Provide the [X, Y] coordinate of the cell's center where the given text is located.  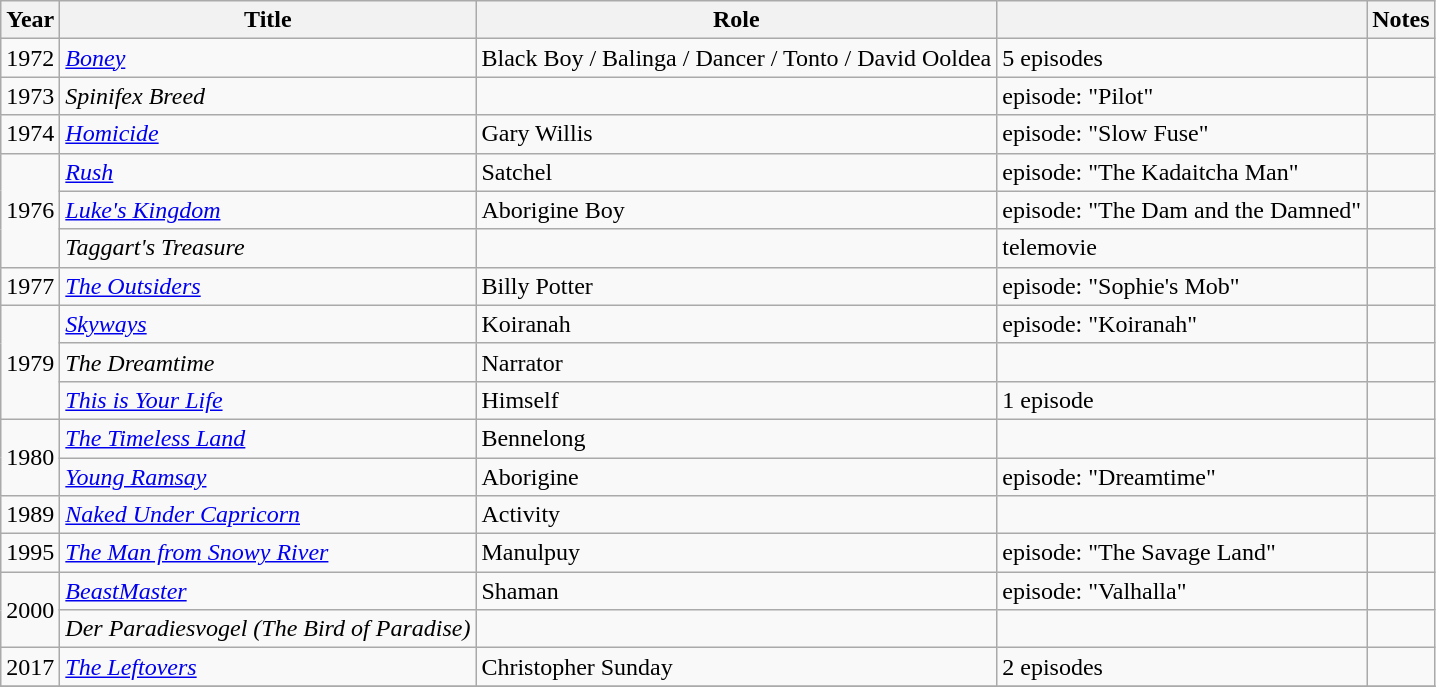
The Outsiders [268, 286]
Christopher Sunday [736, 667]
Satchel [736, 172]
2 episodes [1182, 667]
1974 [30, 134]
5 episodes [1182, 58]
1972 [30, 58]
Activity [736, 515]
Narrator [736, 362]
Aborigine Boy [736, 210]
This is Your Life [268, 400]
1995 [30, 553]
The Dreamtime [268, 362]
episode: "Valhalla" [1182, 591]
Role [736, 20]
1977 [30, 286]
Taggart's Treasure [268, 248]
1973 [30, 96]
Aborigine [736, 477]
Luke's Kingdom [268, 210]
Der Paradiesvogel (The Bird of Paradise) [268, 629]
1 episode [1182, 400]
Year [30, 20]
Skyways [268, 324]
2000 [30, 610]
Naked Under Capricorn [268, 515]
2017 [30, 667]
Boney [268, 58]
Young Ramsay [268, 477]
Black Boy / Balinga / Dancer / Tonto / David Ooldea [736, 58]
episode: "The Dam and the Damned" [1182, 210]
episode: "Pilot" [1182, 96]
episode: "Dreamtime" [1182, 477]
episode: "Sophie's Mob" [1182, 286]
Manulpuy [736, 553]
The Leftovers [268, 667]
The Timeless Land [268, 438]
episode: "Koiranah" [1182, 324]
The Man from Snowy River [268, 553]
1979 [30, 362]
Shaman [736, 591]
Gary Willis [736, 134]
Spinifex Breed [268, 96]
episode: "The Savage Land" [1182, 553]
Bennelong [736, 438]
1980 [30, 457]
1976 [30, 210]
Homicide [268, 134]
Koiranah [736, 324]
episode: "The Kadaitcha Man" [1182, 172]
Himself [736, 400]
BeastMaster [268, 591]
Rush [268, 172]
episode: "Slow Fuse" [1182, 134]
1989 [30, 515]
Title [268, 20]
telemovie [1182, 248]
Notes [1401, 20]
Billy Potter [736, 286]
